Provide the [x, y] coordinate of the cell's center where the given text is located.  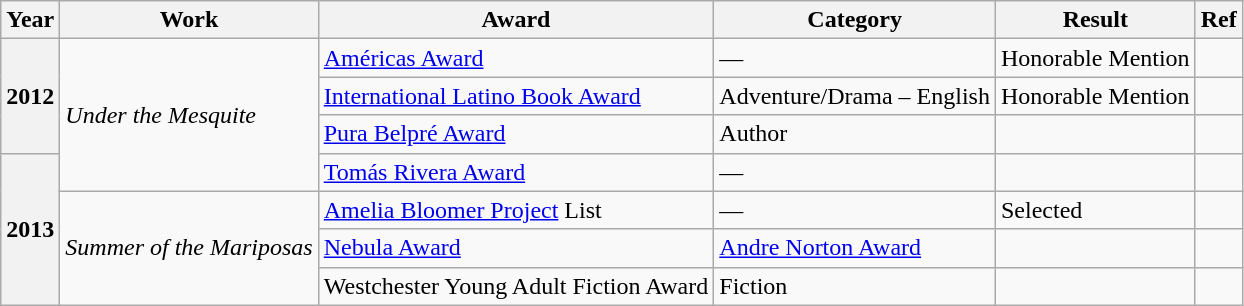
Year [30, 20]
2012 [30, 96]
Summer of the Mariposas [189, 248]
Adventure/Drama – English [855, 96]
International Latino Book Award [516, 96]
Award [516, 20]
Work [189, 20]
2013 [30, 229]
Selected [1095, 210]
Westchester Young Adult Fiction Award [516, 286]
Tomás Rivera Award [516, 172]
Fiction [855, 286]
Author [855, 134]
Amelia Bloomer Project List [516, 210]
Pura Belpré Award [516, 134]
Nebula Award [516, 248]
Américas Award [516, 58]
Andre Norton Award [855, 248]
Result [1095, 20]
Under the Mesquite [189, 115]
Ref [1218, 20]
Category [855, 20]
